Return the (X, Y) coordinate for the center point of the cell that contains the specified text.  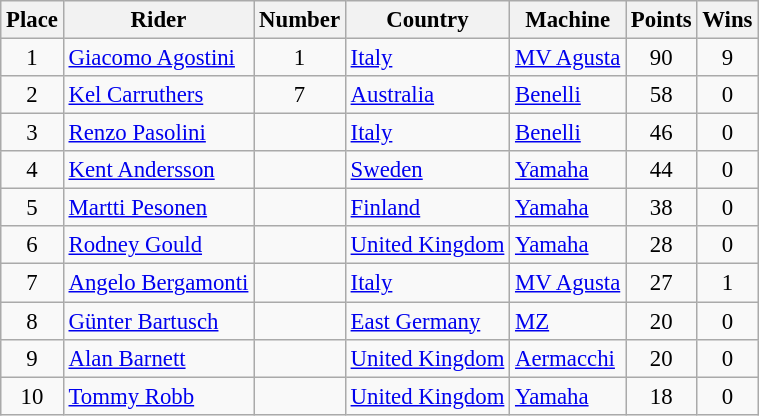
Australia (427, 95)
58 (662, 95)
Points (662, 20)
Renzo Pasolini (158, 133)
Martti Pesonen (158, 208)
27 (662, 283)
Aermacchi (568, 358)
4 (32, 170)
Angelo Bergamonti (158, 283)
Tommy Robb (158, 396)
90 (662, 58)
8 (32, 321)
Rider (158, 20)
Finland (427, 208)
Alan Barnett (158, 358)
East Germany (427, 321)
Giacomo Agostini (158, 58)
Kel Carruthers (158, 95)
28 (662, 245)
6 (32, 245)
Number (300, 20)
Kent Andersson (158, 170)
Rodney Gould (158, 245)
Günter Bartusch (158, 321)
MZ (568, 321)
Sweden (427, 170)
5 (32, 208)
3 (32, 133)
10 (32, 396)
Machine (568, 20)
38 (662, 208)
46 (662, 133)
18 (662, 396)
Wins (728, 20)
2 (32, 95)
44 (662, 170)
Place (32, 20)
Country (427, 20)
